Locate the cell with the specified text and output its [x, y] center coordinate. 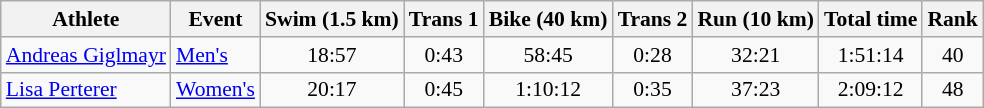
Run (10 km) [755, 19]
Total time [870, 19]
0:28 [653, 55]
Trans 2 [653, 19]
32:21 [755, 55]
18:57 [332, 55]
Women's [216, 90]
Rank [952, 19]
37:23 [755, 90]
2:09:12 [870, 90]
Trans 1 [444, 19]
Bike (40 km) [548, 19]
48 [952, 90]
Event [216, 19]
Lisa Perterer [86, 90]
0:35 [653, 90]
40 [952, 55]
0:43 [444, 55]
Men's [216, 55]
Andreas Giglmayr [86, 55]
0:45 [444, 90]
1:10:12 [548, 90]
1:51:14 [870, 55]
Swim (1.5 km) [332, 19]
Athlete [86, 19]
20:17 [332, 90]
58:45 [548, 55]
